Locate the cell with the specified text and output its (X, Y) center coordinate. 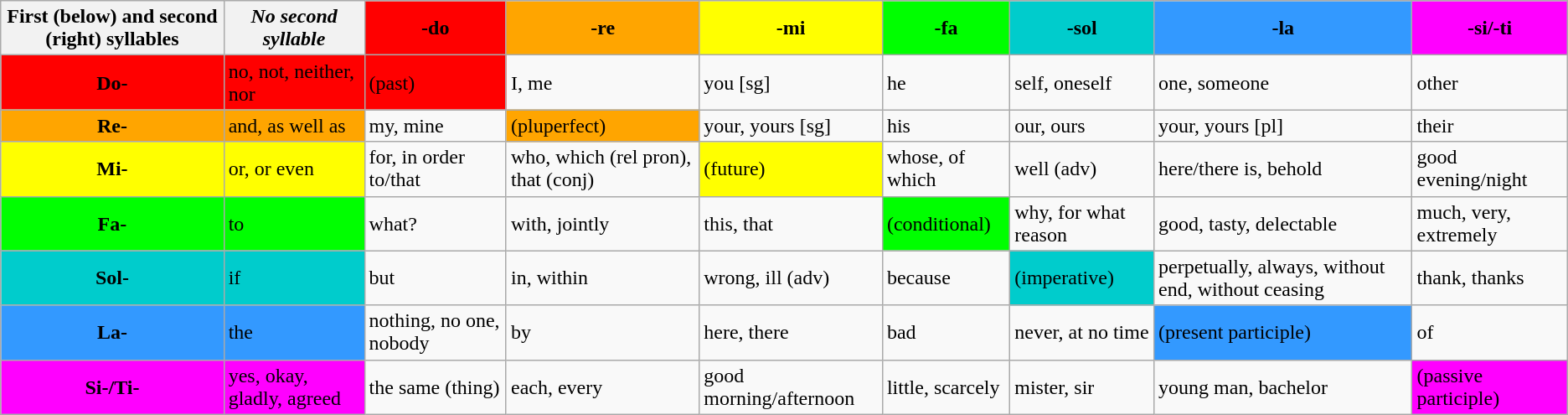
(imperative) (1082, 278)
(present participle) (1283, 332)
(pluperfect) (602, 126)
-re (602, 29)
who, which (rel pron), that (conj) (602, 169)
whose, of which (946, 169)
La- (112, 332)
he (946, 82)
the same (thing) (436, 387)
why, for what reason (1082, 223)
nothing, no one, nobody (436, 332)
well (adv) (1082, 169)
with, jointly (602, 223)
or, or even (294, 169)
for, in order to/that (436, 169)
but (436, 278)
what? (436, 223)
-si/-ti (1489, 29)
-la (1283, 29)
much, very, extremely (1489, 223)
if (294, 278)
I, me (602, 82)
good evening/night (1489, 169)
the (294, 332)
his (946, 126)
(future) (791, 169)
Mi- (112, 169)
little, scarcely (946, 387)
(passive participle) (1489, 387)
Re- (112, 126)
your, yours [sg] (791, 126)
First (below) and second (right) syllables (112, 29)
our, ours (1082, 126)
your, yours [pl] (1283, 126)
of (1489, 332)
and, as well as (294, 126)
no, not, neither, nor (294, 82)
-sol (1082, 29)
by (602, 332)
Sol- (112, 278)
their (1489, 126)
self, oneself (1082, 82)
perpetually, always, without end, without ceasing (1283, 278)
to (294, 223)
good morning/afternoon (791, 387)
thank, thanks (1489, 278)
because (946, 278)
-mi (791, 29)
each, every (602, 387)
wrong, ill (adv) (791, 278)
Fa- (112, 223)
you [sg] (791, 82)
-do (436, 29)
mister, sir (1082, 387)
bad (946, 332)
my, mine (436, 126)
-fa (946, 29)
Si-/Ti- (112, 387)
(past) (436, 82)
other (1489, 82)
in, within (602, 278)
never, at no time (1082, 332)
this, that (791, 223)
here/there is, behold (1283, 169)
(conditional) (946, 223)
No second syllable (294, 29)
one, someone (1283, 82)
young man, bachelor (1283, 387)
yes, okay, gladly, agreed (294, 387)
Do- (112, 82)
good, tasty, delectable (1283, 223)
here, there (791, 332)
